Scan for the cell matching the given text and deliver its (x, y) coordinate at center. 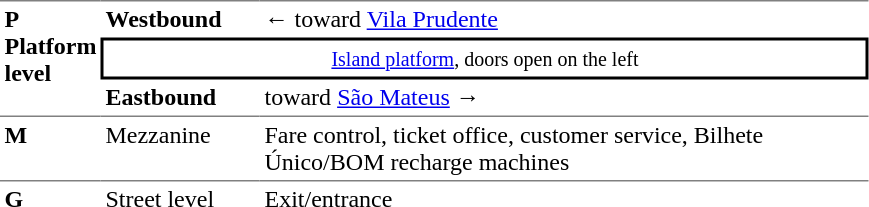
Eastbound (180, 99)
toward São Mateus → (564, 99)
Mezzanine (180, 148)
Island platform, doors open on the left (485, 59)
Fare control, ticket office, customer service, Bilhete Único/BOM recharge machines (564, 148)
← toward Vila Prudente (564, 19)
M (50, 148)
PPlatform level (50, 58)
Westbound (180, 19)
